Pinpoint the cell where the given text exists, returning its (x, y) midpoint coordinate. 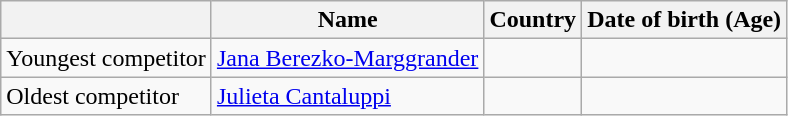
Country (533, 20)
Date of birth (Age) (684, 20)
Name (348, 20)
Oldest competitor (106, 96)
Jana Berezko-Marggrander (348, 58)
Youngest competitor (106, 58)
Julieta Cantaluppi (348, 96)
